Provide the [x, y] coordinate of the cell's center where the given text is located.  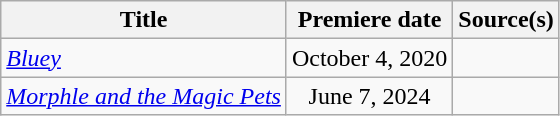
Bluey [144, 58]
June 7, 2024 [369, 96]
Premiere date [369, 20]
October 4, 2020 [369, 58]
Source(s) [506, 20]
Title [144, 20]
Morphle and the Magic Pets [144, 96]
